Detect which cell encompasses the target text, then output its (x, y) center coordinate. 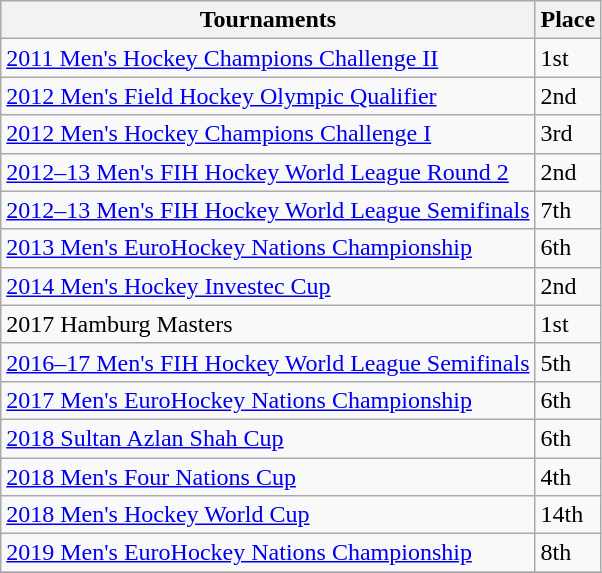
2012 Men's Field Hockey Olympic Qualifier (268, 96)
5th (568, 362)
2012–13 Men's FIH Hockey World League Semifinals (268, 210)
2016–17 Men's FIH Hockey World League Semifinals (268, 362)
2011 Men's Hockey Champions Challenge II (268, 58)
7th (568, 210)
2012 Men's Hockey Champions Challenge I (268, 134)
2017 Men's EuroHockey Nations Championship (268, 400)
2018 Men's Four Nations Cup (268, 477)
Place (568, 20)
2018 Sultan Azlan Shah Cup (268, 438)
Tournaments (268, 20)
2018 Men's Hockey World Cup (268, 515)
2019 Men's EuroHockey Nations Championship (268, 553)
2012–13 Men's FIH Hockey World League Round 2 (268, 172)
2014 Men's Hockey Investec Cup (268, 286)
8th (568, 553)
2017 Hamburg Masters (268, 324)
2013 Men's EuroHockey Nations Championship (268, 248)
14th (568, 515)
4th (568, 477)
3rd (568, 134)
